Identify which cell holds the provided text, then report its (x, y) central coordinate. 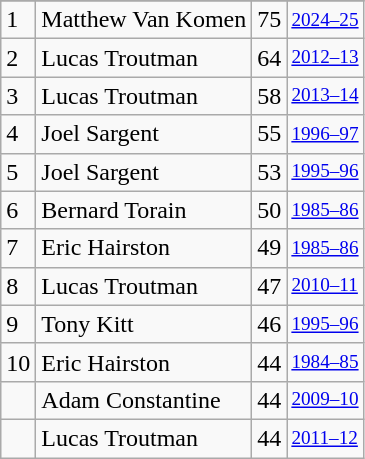
46 (270, 324)
50 (270, 210)
2009–10 (325, 400)
2024–25 (325, 20)
53 (270, 172)
2012–13 (325, 58)
1984–85 (325, 362)
47 (270, 286)
2010–11 (325, 286)
Matthew Van Komen (144, 20)
2011–12 (325, 438)
64 (270, 58)
Bernard Torain (144, 210)
9 (18, 324)
4 (18, 134)
1996–97 (325, 134)
8 (18, 286)
58 (270, 96)
55 (270, 134)
75 (270, 20)
1 (18, 20)
10 (18, 362)
Tony Kitt (144, 324)
49 (270, 248)
7 (18, 248)
3 (18, 96)
2013–14 (325, 96)
6 (18, 210)
2 (18, 58)
5 (18, 172)
Adam Constantine (144, 400)
